Pinpoint the cell where the given text exists, returning its (x, y) midpoint coordinate. 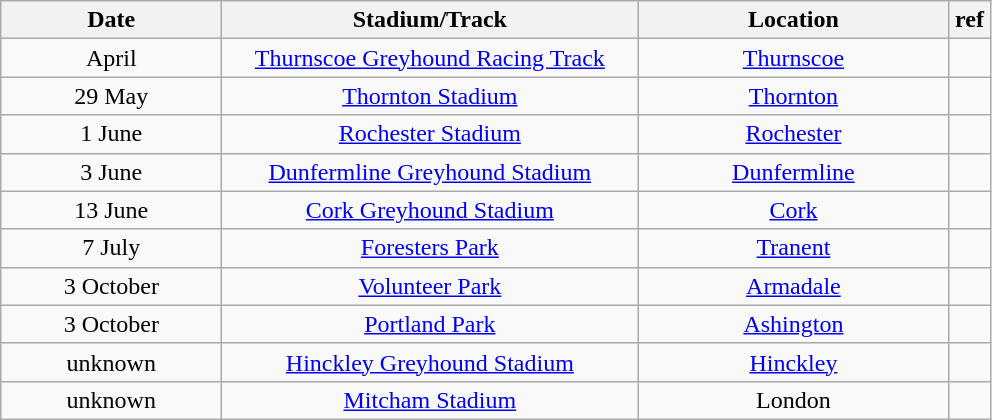
7 July (112, 248)
Dunfermline (794, 172)
Cork Greyhound Stadium (430, 210)
Thurnscoe (794, 58)
Rochester (794, 134)
Mitcham Stadium (430, 400)
Ashington (794, 324)
Hinckley Greyhound Stadium (430, 362)
Rochester Stadium (430, 134)
Foresters Park (430, 248)
Portland Park (430, 324)
Thornton Stadium (430, 96)
Date (112, 20)
Stadium/Track (430, 20)
London (794, 400)
Hinckley (794, 362)
Cork (794, 210)
April (112, 58)
13 June (112, 210)
Dunfermline Greyhound Stadium (430, 172)
ref (970, 20)
Armadale (794, 286)
Tranent (794, 248)
Thornton (794, 96)
Location (794, 20)
Thurnscoe Greyhound Racing Track (430, 58)
3 June (112, 172)
29 May (112, 96)
Volunteer Park (430, 286)
1 June (112, 134)
